Return the (X, Y) coordinate for the center point of the cell that contains the specified text.  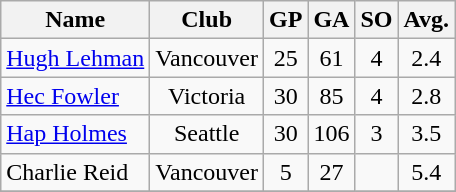
3.5 (426, 134)
Victoria (207, 96)
27 (332, 172)
106 (332, 134)
Hec Fowler (76, 96)
Charlie Reid (76, 172)
Seattle (207, 134)
85 (332, 96)
GA (332, 20)
Club (207, 20)
5 (285, 172)
Hugh Lehman (76, 58)
Hap Holmes (76, 134)
GP (285, 20)
5.4 (426, 172)
25 (285, 58)
61 (332, 58)
SO (376, 20)
3 (376, 134)
Avg. (426, 20)
2.4 (426, 58)
Name (76, 20)
2.8 (426, 96)
